Output the (X, Y) coordinate of the center of the cell containing the given text.  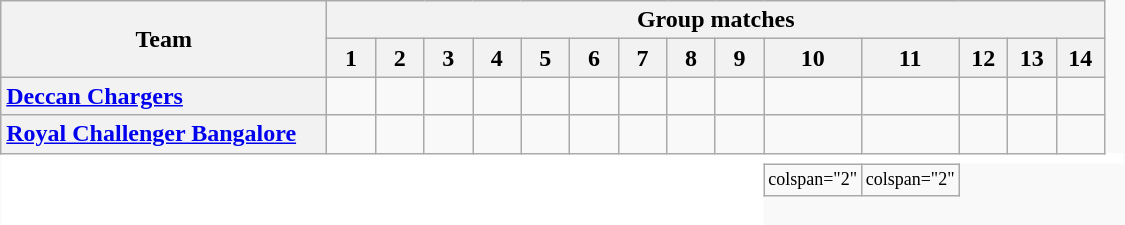
1 (352, 58)
8 (692, 58)
Group matches (716, 20)
14 (1080, 58)
13 (1032, 58)
4 (496, 58)
5 (546, 58)
3 (448, 58)
11 (910, 58)
7 (642, 58)
9 (740, 58)
10 (813, 58)
12 (984, 58)
Deccan Chargers (164, 96)
Team (164, 39)
2 (400, 58)
6 (594, 58)
Royal Challenger Bangalore (164, 134)
